Extract the (X, Y) coordinate from the center of the cell holding the provided text.  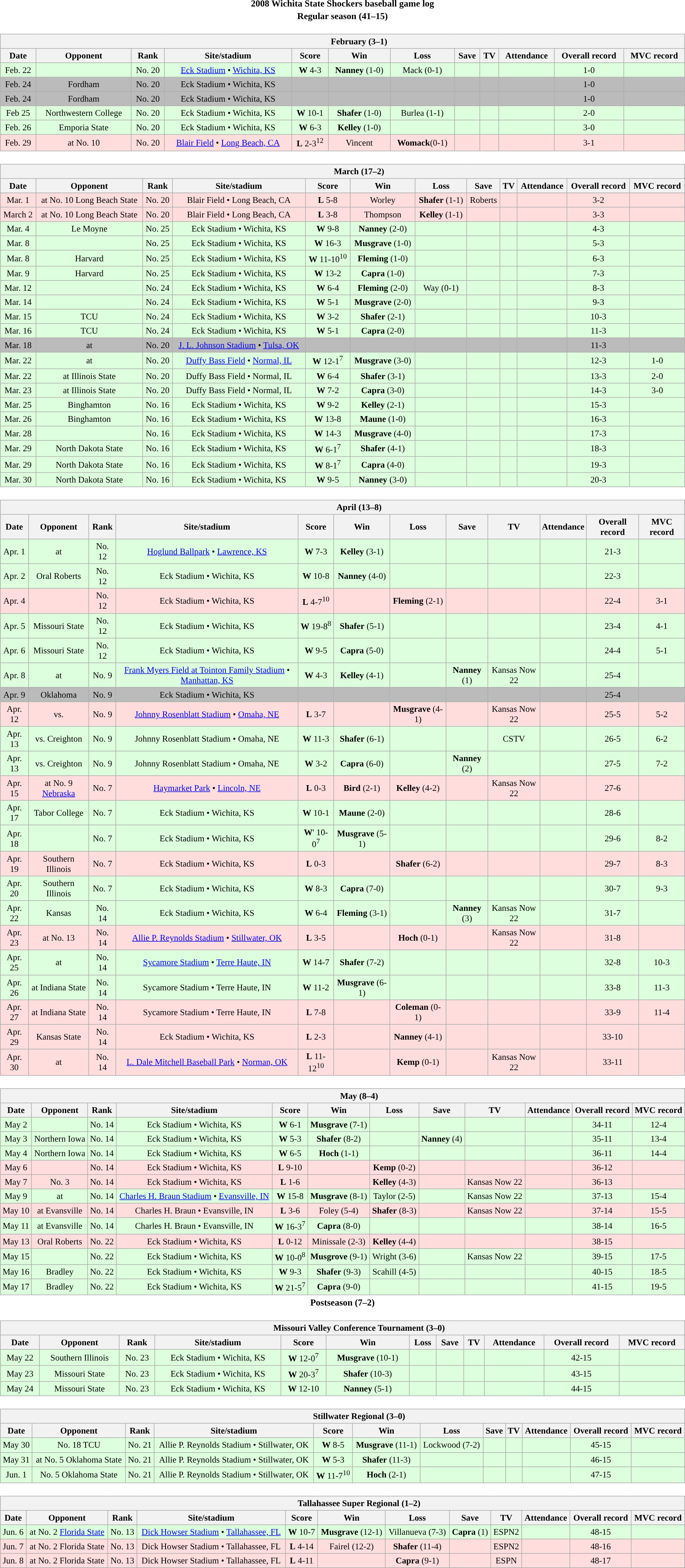
35-11 (602, 1139)
W 13-2 (328, 274)
14-4 (658, 1153)
37-14 (602, 1211)
20-3 (598, 480)
5-1 (662, 650)
Nanney (4-0) (362, 576)
Apr. 17 (15, 813)
May 31 (16, 1459)
Hoch (0-1) (418, 938)
April (13–8) (342, 507)
Stillwater Regional (3–0) (342, 1416)
Capra (3-0) (383, 390)
W 20-37 (304, 1374)
Charles H. Braun Stadium • Evansville, IN (194, 1196)
Musgrave (7-1) (339, 1124)
24-4 (612, 650)
Apr. 12 (15, 714)
W 6-3 (310, 128)
19-5 (658, 1287)
vs. (59, 714)
22-4 (612, 601)
W 7-3 (316, 552)
25-5 (612, 714)
17-3 (598, 433)
CSTV (514, 739)
L 3-7 (316, 714)
27-6 (612, 788)
May 10 (16, 1211)
22-3 (612, 576)
W 16-3 (328, 243)
Hoch (1-1) (339, 1153)
May 6 (16, 1168)
17-5 (658, 1256)
Apr. 20 (15, 889)
L 1-6 (290, 1182)
ESPN (506, 1561)
38-15 (602, 1241)
Emporia State (84, 128)
12-4 (658, 1124)
at No. 5 Oklahoma State (79, 1459)
Oklahoma (59, 695)
Mar. 25 (18, 405)
Capra (9-1) (417, 1561)
Musgrave (12-1) (352, 1532)
May 15 (16, 1256)
16-3 (598, 419)
Kelley (4-3) (394, 1182)
Apr. 29 (15, 1037)
Thompson (383, 214)
34-11 (602, 1124)
46-15 (601, 1459)
14-3 (598, 390)
36-11 (602, 1153)
13-4 (658, 1139)
Missouri Valley Conference Tournament (3–0) (342, 1328)
Nanney (3) (467, 913)
6-3 (598, 258)
29-6 (612, 838)
May 9 (16, 1196)
at No. 13 (59, 938)
Shafer (10-3) (368, 1374)
No. 3 (60, 1182)
Hoch (2-1) (386, 1475)
Musgrave (2-0) (383, 302)
Roberts (483, 200)
11-4 (662, 1012)
44-15 (581, 1389)
Apr. 2 (15, 576)
33-10 (612, 1037)
Burlea (1-1) (422, 113)
Apr. 8 (15, 675)
21-3 (612, 552)
Musgrave (11-1) (386, 1445)
Fleming (3-1) (362, 913)
19-3 (598, 465)
W 8-5 (333, 1445)
Fleming (2-1) (418, 601)
Apr. 25 (15, 963)
Shafer (11-4) (417, 1546)
7-2 (662, 763)
6-2 (662, 739)
7-3 (598, 274)
Foley (5-4) (339, 1211)
Shafer (8-2) (339, 1139)
L 3-8 (328, 214)
L 7-8 (316, 1012)
18-3 (598, 449)
W 8-17 (328, 465)
W 11-710 (333, 1475)
Capra (5-0) (362, 650)
Mar. 16 (18, 331)
at No. 10 (84, 143)
March 2 (18, 214)
W 19-88 (316, 626)
Kelley (1-0) (359, 128)
12-3 (598, 360)
33-8 (612, 987)
W 6-1 (290, 1124)
Shafer (8-3) (394, 1211)
36-12 (602, 1168)
No. 5 Oklahoma State (79, 1475)
Kelley (4-4) (394, 1241)
Kelley (2-1) (383, 405)
Jun. 7 (13, 1546)
Apr. 9 (15, 695)
Tabor College (59, 813)
Shafer (7-2) (362, 963)
38-14 (602, 1226)
Nanney (4) (442, 1139)
W 8-3 (316, 889)
W 11-2 (316, 987)
Minissale (2-3) (339, 1241)
May 30 (16, 1445)
Musgrove (9-1) (339, 1256)
Fairel (12-2) (352, 1546)
Capra (4-0) (383, 465)
26-5 (612, 739)
47-15 (601, 1475)
May 23 (20, 1374)
Nanney (2) (467, 763)
May 22 (20, 1357)
Frank Myers Field at Tointon Family Stadium • Manhattan, KS (207, 675)
Jun. 1 (16, 1475)
Vincent (359, 143)
23-4 (612, 626)
Lockwood (7-2) (452, 1445)
Apr. 23 (15, 938)
Nanney (1) (467, 675)
L 11-1210 (316, 1062)
Mar. 18 (18, 345)
31-7 (612, 913)
Haymarket Park • Lincoln, NE (207, 788)
Capra (6-0) (362, 763)
37-13 (602, 1196)
Musgrave (8-1) (339, 1196)
L 4-14 (302, 1546)
Kelley (1-1) (441, 214)
May 2 (16, 1124)
Apr. 26 (15, 987)
Shafer (3-1) (383, 376)
Shafer (4-1) (383, 449)
Mar. 30 (18, 480)
Musgrave (4-1) (418, 714)
L 4-11 (302, 1561)
Feb. 26 (18, 128)
4-3 (598, 228)
3-3 (598, 214)
W 9-3 (290, 1272)
J. L. Johnson Stadium • Tulsa, OK (239, 345)
Tallahassee Super Regional (1–2) (342, 1503)
L. Dale Mitchell Baseball Park • Norman, OK (207, 1062)
May 13 (16, 1241)
3-2 (598, 200)
Coleman (0-1) (418, 1012)
36-13 (602, 1182)
42-15 (581, 1357)
Kemp (0-2) (394, 1168)
W 15-8 (290, 1196)
31-8 (612, 938)
Apr. 30 (15, 1062)
Mar. 12 (18, 288)
13-3 (598, 376)
Mar. 26 (18, 419)
W 14-7 (316, 963)
Mar. 9 (18, 274)
W 7-2 (328, 390)
May 7 (16, 1182)
Musgrave (10-1) (368, 1357)
W 9-2 (328, 405)
W 10-08 (290, 1256)
Apr. 27 (15, 1012)
Worley (383, 200)
Capra (1) (470, 1532)
Bird (2-1) (362, 788)
Northwestern College (84, 113)
W 12-10 (304, 1389)
Shafer (6-1) (362, 739)
Nanney (1-0) (359, 70)
32-8 (612, 963)
L 2-312 (310, 143)
W 12-07 (304, 1357)
Musgrave (5-1) (362, 838)
Shafer (1-0) (359, 113)
Capra (8-0) (339, 1226)
L 3-5 (316, 938)
W 11-3 (316, 739)
May 11 (16, 1226)
Shafer (9-3) (339, 1272)
L 2-3 (316, 1037)
Mar. 4 (18, 228)
Nanney (5-1) (368, 1389)
48-16 (601, 1546)
Capra (2-0) (383, 331)
W' 10-07 (316, 838)
Womack(0-1) (422, 143)
48-17 (601, 1561)
Musgrave (6-1) (362, 987)
Fleming (2-0) (383, 288)
W 21-57 (290, 1287)
Mar. 15 (18, 317)
Apr. 6 (15, 650)
W 16-37 (290, 1226)
39-15 (602, 1256)
Hoglund Ballpark • Lawrence, KS (207, 552)
L 4-710 (316, 601)
Apr. 22 (15, 913)
Apr. 18 (15, 838)
Nanney (2-0) (383, 228)
27-5 (612, 763)
L 5-8 (328, 200)
15-4 (658, 1196)
W 13-8 (328, 419)
Kemp (0-1) (418, 1062)
Shafer (11-3) (386, 1459)
Way (0-1) (441, 288)
Nanney (4-1) (418, 1037)
4-1 (662, 626)
No. 18 TCU (79, 1445)
Capra (9-0) (339, 1287)
33-11 (612, 1062)
Mar. 14 (18, 302)
W 6-5 (290, 1153)
45-15 (601, 1445)
W 12-17 (328, 360)
at No. 9 Nebraska (59, 788)
Fleming (1-0) (383, 258)
Jun. 8 (13, 1561)
May 17 (16, 1287)
29-7 (612, 864)
Le Moyne (89, 228)
May 4 (16, 1153)
W 10-7 (302, 1532)
Shafer (5-1) (362, 626)
May (8–4) (342, 1096)
Nanney (3-0) (383, 480)
May 16 (16, 1272)
Scahill (4-5) (394, 1272)
Feb. 22 (18, 70)
L 0-12 (290, 1241)
41-15 (602, 1287)
40-15 (602, 1272)
Apr. 1 (15, 552)
30-7 (612, 889)
Mack (0-1) (422, 70)
48-15 (601, 1532)
Kansas (59, 913)
5-2 (662, 714)
Feb 25 (18, 113)
Kelley (4-1) (362, 675)
8-2 (662, 838)
Feb. 29 (18, 143)
Kelley (3-1) (362, 552)
May 3 (16, 1139)
March (17–2) (342, 171)
Apr. 15 (15, 788)
L 3-6 (290, 1211)
Kansas State (59, 1037)
5-3 (598, 243)
Villanueva (7-3) (417, 1532)
Jun. 6 (13, 1532)
L 9-10 (290, 1168)
Mar. 28 (18, 433)
Musgrave (1-0) (383, 243)
Musgrave (3-0) (383, 360)
Mar. 23 (18, 390)
18-5 (658, 1272)
Capra (1-0) (383, 274)
Apr. 5 (15, 626)
16-5 (658, 1226)
W 11-1010 (328, 258)
15-5 (658, 1211)
Apr. 4 (15, 601)
Capra (7-0) (362, 889)
43-15 (581, 1374)
Wright (3-6) (394, 1256)
May 24 (20, 1389)
Kelley (4-2) (418, 788)
W 6-17 (328, 449)
15-3 (598, 405)
Musgrave (4-0) (383, 433)
Mar. 1 (18, 200)
W 9-8 (328, 228)
W 14-3 (328, 433)
Shafer (6-2) (418, 864)
W 10-8 (316, 576)
Maune (1-0) (383, 419)
28-6 (612, 813)
Shafer (2-1) (383, 317)
February (3–1) (342, 41)
Maune (2-0) (362, 813)
Taylor (2-5) (394, 1196)
Shafer (1-1) (441, 200)
33-9 (612, 1012)
Apr. 19 (15, 864)
